Determine the [X, Y] coordinate at the center of the cell enclosing the given text.  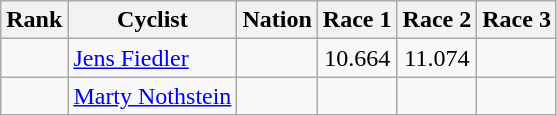
Jens Fiedler [152, 58]
Race 2 [437, 20]
Race 1 [357, 20]
11.074 [437, 58]
Race 3 [517, 20]
Rank [34, 20]
Nation [277, 20]
Marty Nothstein [152, 96]
10.664 [357, 58]
Cyclist [152, 20]
